From the cell containing the given text, extract its center point as (X, Y) coordinate. 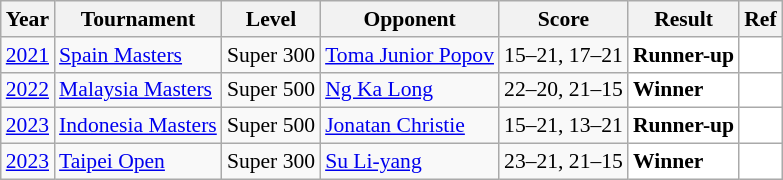
22–20, 21–15 (564, 90)
2022 (28, 90)
Tournament (138, 19)
Taipei Open (138, 162)
Year (28, 19)
Spain Masters (138, 55)
Ref (760, 19)
2021 (28, 55)
Ng Ka Long (410, 90)
15–21, 13–21 (564, 126)
Toma Junior Popov (410, 55)
23–21, 21–15 (564, 162)
Malaysia Masters (138, 90)
Su Li-yang (410, 162)
Score (564, 19)
Level (271, 19)
Result (684, 19)
Indonesia Masters (138, 126)
Jonatan Christie (410, 126)
15–21, 17–21 (564, 55)
Opponent (410, 19)
